Provide the [x, y] coordinate of the cell's center where the given text is located.  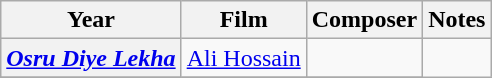
Film [244, 20]
Year [91, 20]
Composer [364, 20]
Notes [457, 20]
Osru Diye Lekha [91, 58]
Ali Hossain [244, 58]
